Return the (x, y) coordinate for the center point of the cell that contains the specified text.  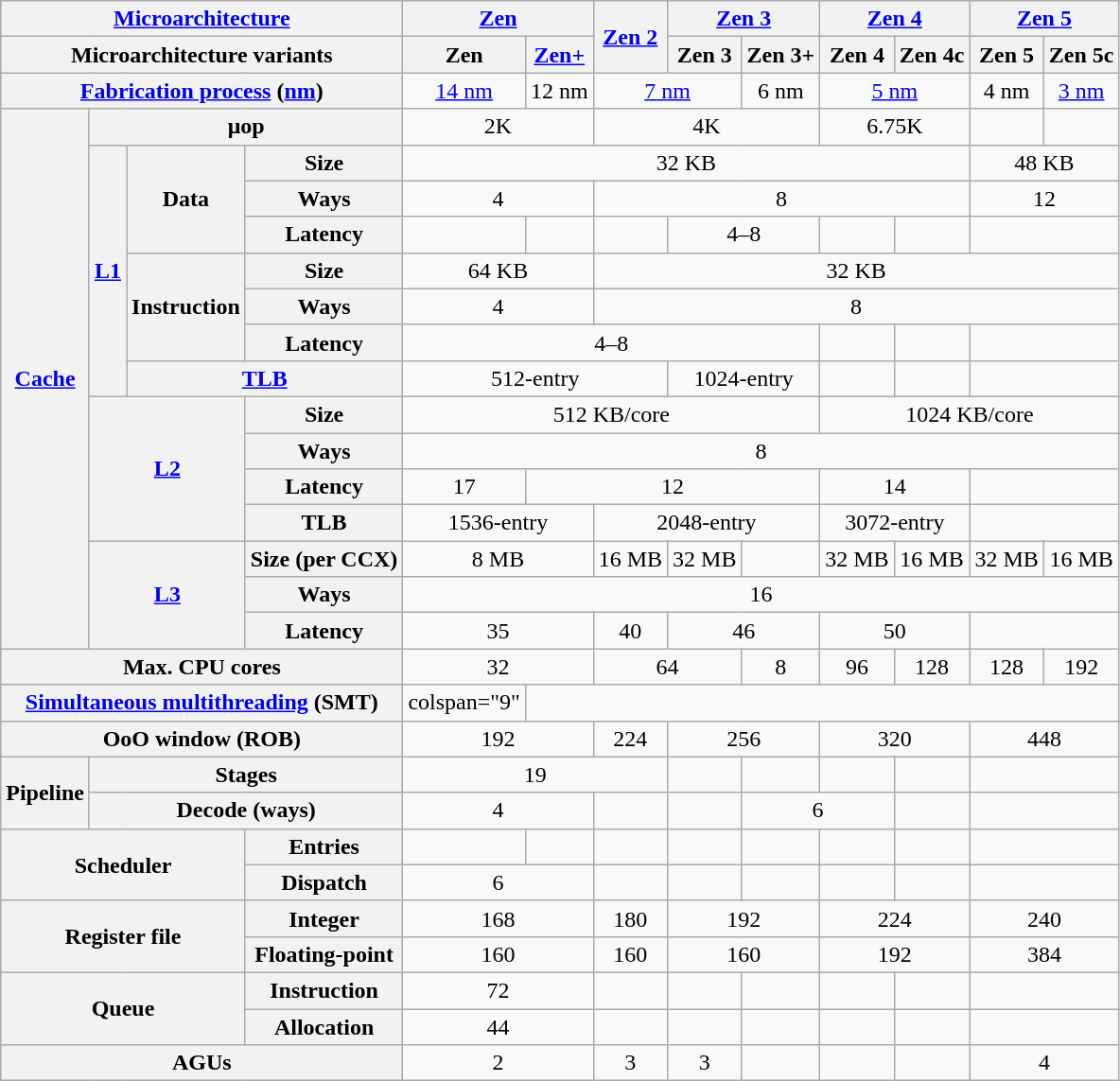
Data (186, 199)
Size (per CCX) (324, 559)
colspan="9" (464, 703)
2 (498, 1063)
512-entry (535, 378)
1536-entry (498, 523)
7 nm (668, 91)
Cache (45, 378)
Queue (123, 1008)
168 (498, 918)
14 nm (464, 91)
64 (668, 667)
Zen+ (559, 55)
2K (498, 127)
3072-entry (895, 523)
180 (630, 918)
OoO window (ROB) (202, 739)
1024 KB/core (970, 414)
Microarchitecture (202, 19)
Register file (123, 936)
L3 (166, 595)
Fabrication process (nm) (202, 91)
3 nm (1081, 91)
16 (761, 595)
6.75K (895, 127)
μop (246, 127)
1024-entry (744, 378)
L2 (166, 468)
Microarchitecture variants (202, 55)
2048-entry (707, 523)
96 (857, 667)
35 (498, 631)
32 (498, 667)
256 (744, 739)
14 (895, 487)
5 nm (895, 91)
320 (895, 739)
Zen 3+ (781, 55)
46 (744, 631)
72 (498, 990)
17 (464, 487)
Zen 2 (630, 37)
12 nm (559, 91)
L1 (108, 270)
6 nm (781, 91)
448 (1044, 739)
Simultaneous multithreading (SMT) (202, 703)
Integer (324, 918)
4K (707, 127)
Scheduler (123, 864)
512 KB/core (611, 414)
Zen 5c (1081, 55)
Max. CPU cores (202, 667)
Decode (ways) (246, 811)
Floating-point (324, 954)
40 (630, 631)
48 KB (1044, 163)
Allocation (324, 1026)
4 nm (1006, 91)
Pipeline (45, 793)
Entries (324, 846)
19 (535, 775)
384 (1044, 954)
Zen 4c (932, 55)
AGUs (202, 1063)
8 MB (498, 559)
Dispatch (324, 882)
240 (1044, 918)
44 (498, 1026)
64 KB (498, 270)
Stages (246, 775)
50 (895, 631)
